Identify which cell holds the provided text, then report its [x, y] central coordinate. 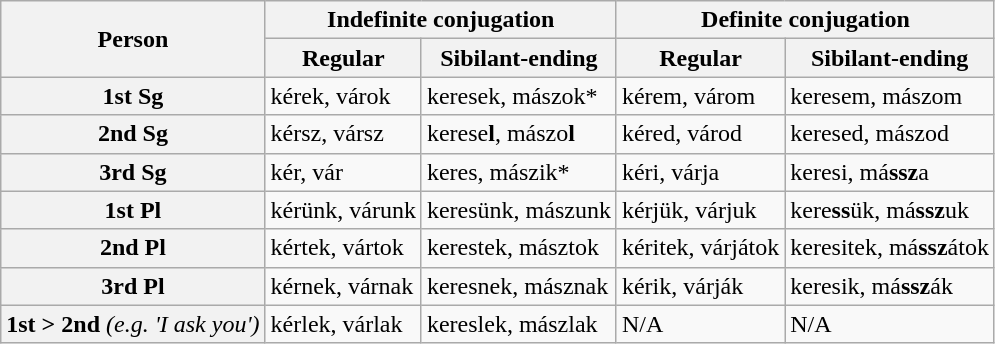
kérjük, várjuk [700, 210]
keresitek, másszátok [890, 248]
kérlek, várlak [343, 324]
1st Pl [133, 210]
kértek, vártok [343, 248]
Definite conjugation [805, 20]
kérnek, várnak [343, 286]
2nd Sg [133, 134]
kéred, várod [700, 134]
kérsz, vársz [343, 134]
keresünk, mászunk [518, 210]
kérik, várják [700, 286]
keresel, mászol [518, 134]
1st Sg [133, 96]
Person [133, 39]
1st > 2nd (e.g. 'I ask you') [133, 324]
kér, vár [343, 172]
kéritek, várjátok [700, 248]
kérünk, várunk [343, 210]
kerestek, másztok [518, 248]
3rd Sg [133, 172]
kérek, várok [343, 96]
keresek, mászok* [518, 96]
keresnek, másznak [518, 286]
2nd Pl [133, 248]
kéri, várja [700, 172]
kérem, várom [700, 96]
kereslek, mászlak [518, 324]
keresi, mássza [890, 172]
Indefinite conjugation [440, 20]
keresem, mászom [890, 96]
3rd Pl [133, 286]
keressük, másszuk [890, 210]
keres, mászik* [518, 172]
keresed, mászod [890, 134]
keresik, másszák [890, 286]
